From the cell containing the given text, extract its center point as (X, Y) coordinate. 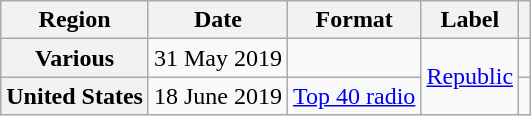
Date (218, 20)
Various (75, 58)
18 June 2019 (218, 96)
Region (75, 20)
Label (470, 20)
United States (75, 96)
31 May 2019 (218, 58)
Top 40 radio (354, 96)
Format (354, 20)
Republic (470, 77)
